Return the (X, Y) coordinate for the center point of the cell that contains the specified text.  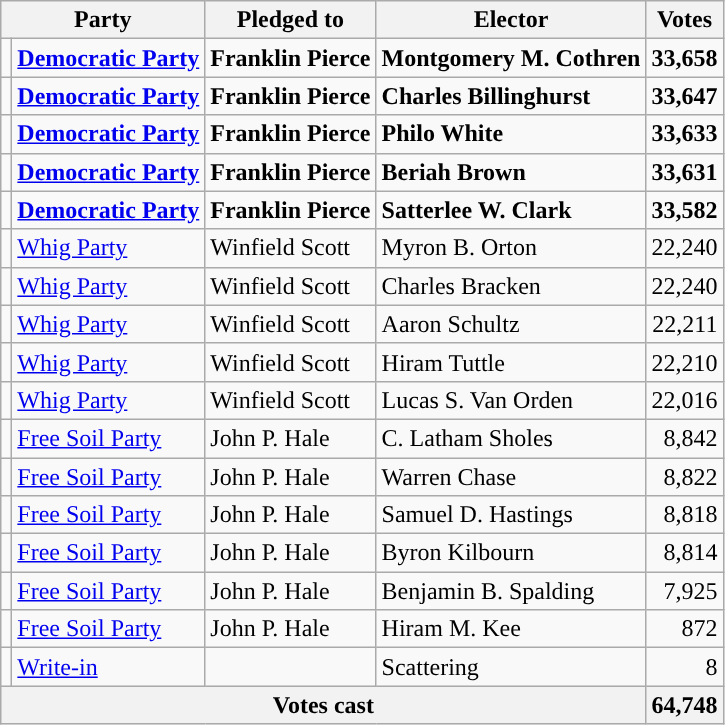
33,647 (684, 96)
Lucas S. Van Orden (511, 400)
Charles Bracken (511, 286)
Votes (684, 20)
Party (103, 20)
33,658 (684, 58)
Montgomery M. Cothren (511, 58)
Beriah Brown (511, 172)
Satterlee W. Clark (511, 210)
33,582 (684, 210)
Byron Kilbourn (511, 553)
22,210 (684, 362)
64,748 (684, 705)
Hiram M. Kee (511, 629)
C. Latham Sholes (511, 438)
Samuel D. Hastings (511, 515)
8 (684, 667)
8,842 (684, 438)
Votes cast (324, 705)
Scattering (511, 667)
Myron B. Orton (511, 248)
33,633 (684, 134)
Philo White (511, 134)
33,631 (684, 172)
Elector (511, 20)
Warren Chase (511, 477)
Hiram Tuttle (511, 362)
Pledged to (290, 20)
872 (684, 629)
Benjamin B. Spalding (511, 591)
7,925 (684, 591)
8,822 (684, 477)
Charles Billinghurst (511, 96)
Write-in (108, 667)
22,016 (684, 400)
8,814 (684, 553)
Aaron Schultz (511, 324)
8,818 (684, 515)
22,211 (684, 324)
